For the text-containing cell, return its midpoint in [X, Y] coordinate format. 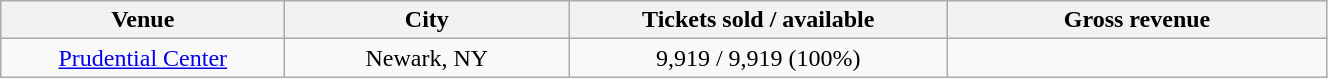
Venue [143, 20]
Gross revenue [1138, 20]
Tickets sold / available [758, 20]
9,919 / 9,919 (100%) [758, 58]
City [427, 20]
Newark, NY [427, 58]
Prudential Center [143, 58]
